Extract the [X, Y] coordinate from the center of the cell holding the provided text.  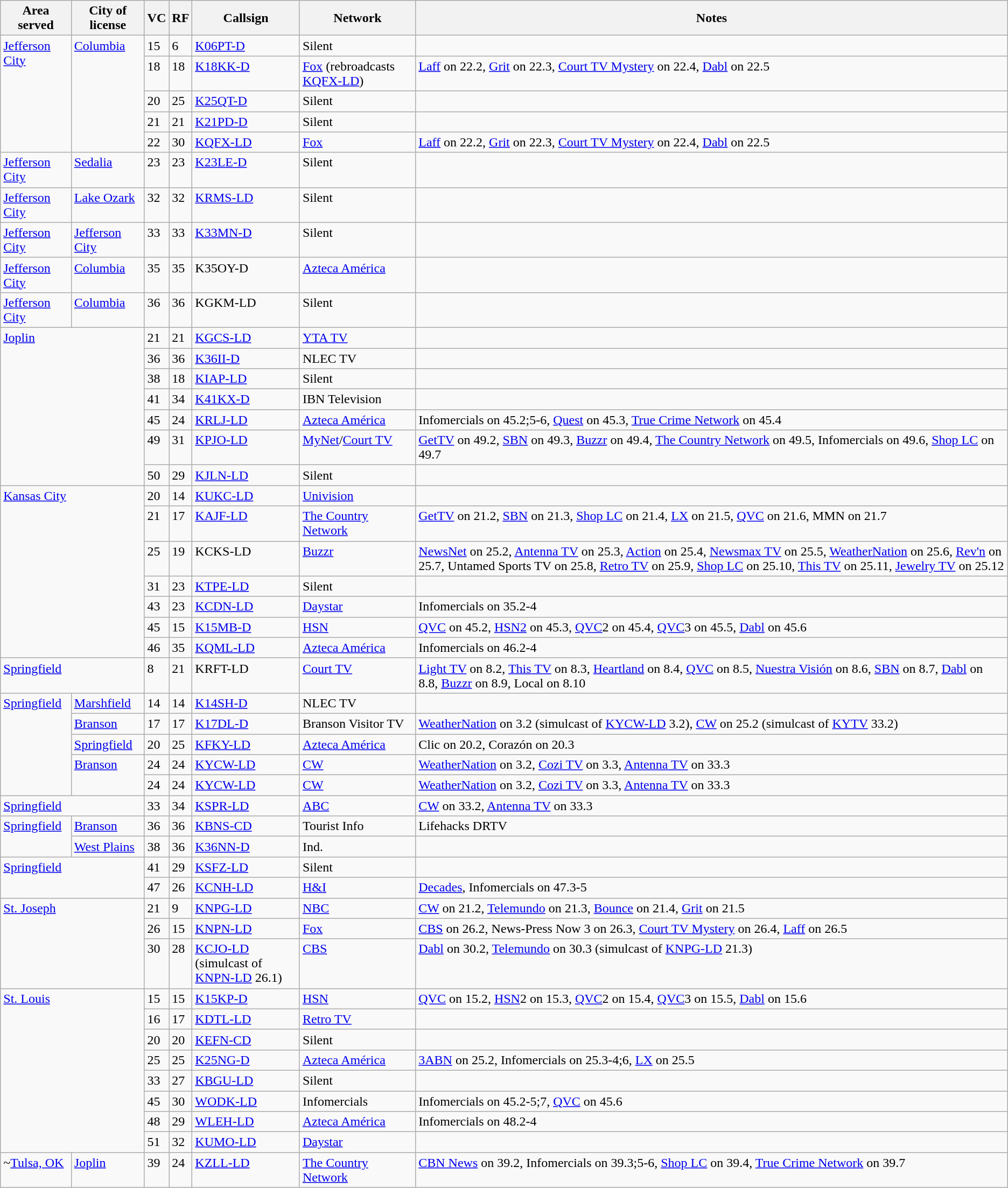
KSFZ-LD [246, 867]
KBGU-LD [246, 1080]
Infomercials on 35.2-4 [712, 607]
K14SH-D [246, 703]
KCDN-LD [246, 607]
KCNH-LD [246, 888]
KAJF-LD [246, 523]
MyNet/Court TV [358, 448]
K23LE-D [246, 170]
27 [181, 1080]
KEFN-CD [246, 1039]
8 [157, 675]
West Plains [108, 847]
Infomercials on 46.2-4 [712, 648]
47 [157, 888]
Notes [712, 18]
KIAP-LD [246, 379]
16 [157, 1019]
St. Joseph [72, 943]
51 [157, 1142]
KRMS-LD [246, 205]
50 [157, 475]
KQFX-LD [246, 142]
Tourist Info [358, 826]
GetTV on 21.2, SBN on 21.3, Shop LC on 21.4, LX on 21.5, QVC on 21.6, MMN on 21.7 [712, 523]
KPJO-LD [246, 448]
22 [157, 142]
K25QT-D [246, 101]
CBN News on 39.2, Infomercials on 39.3;5-6, Shop LC on 39.4, True Crime Network on 39.7 [712, 1170]
NBC [358, 908]
K33MN-D [246, 240]
Area served [36, 18]
Decades, Infomercials on 47.3-5 [712, 888]
RF [181, 18]
Lake Ozark [108, 205]
CW on 21.2, Telemundo on 21.3, Bounce on 21.4, Grit on 21.5 [712, 908]
K15MB-D [246, 627]
K36II-D [246, 358]
CBS on 26.2, News-Press Now 3 on 26.3, Court TV Mystery on 26.4, Laff on 26.5 [712, 929]
Network [358, 18]
H&I [358, 888]
K18KK-D [246, 73]
K25NG-D [246, 1060]
Light TV on 8.2, This TV on 8.3, Heartland on 8.4, QVC on 8.5, Nuestra Visión on 8.6, SBN on 8.7, Dabl on 8.8, Buzzr on 8.9, Local on 8.10 [712, 675]
K06PT-D [246, 46]
43 [157, 607]
Court TV [358, 675]
Callsign [246, 18]
KGCS-LD [246, 338]
QVC on 45.2, HSN2 on 45.3, QVC2 on 45.4, QVC3 on 45.5, Dabl on 45.6 [712, 627]
Infomercials on 48.2-4 [712, 1122]
48 [157, 1122]
IBN Television [358, 399]
Buzzr [358, 559]
ABC [358, 806]
19 [181, 559]
CBS [358, 964]
Branson Visitor TV [358, 723]
KZLL-LD [246, 1170]
K15KP-D [246, 999]
KRLJ-LD [246, 420]
KRFT-LD [246, 675]
Sedalia [108, 170]
Kansas City [72, 572]
St. Louis [72, 1070]
KBNS-CD [246, 826]
Clic on 20.2, Corazón on 20.3 [712, 744]
KCJO-LD(simulcast of KNPN-LD 26.1) [246, 964]
KNPN-LD [246, 929]
Infomercials on 45.2-5;7, QVC on 45.6 [712, 1101]
28 [181, 964]
K35OY-D [246, 275]
WeatherNation on 3.2 (simulcast of KYCW-LD 3.2), CW on 25.2 (simulcast of KYTV 33.2) [712, 723]
46 [157, 648]
Infomercials [358, 1101]
KUKC-LD [246, 496]
Marshfield [108, 703]
K17DL-D [246, 723]
39 [157, 1170]
KSPR-LD [246, 806]
Lifehacks DRTV [712, 826]
WODK-LD [246, 1101]
KQML-LD [246, 648]
Univision [358, 496]
GetTV on 49.2, SBN on 49.3, Buzzr on 49.4, The Country Network on 49.5, Infomercials on 49.6, Shop LC on 49.7 [712, 448]
CW on 33.2, Antenna TV on 33.3 [712, 806]
KUMO-LD [246, 1142]
K41KX-D [246, 399]
3ABN on 25.2, Infomercials on 25.3-4;6, LX on 25.5 [712, 1060]
KCKS-LD [246, 559]
QVC on 15.2, HSN2 on 15.3, QVC2 on 15.4, QVC3 on 15.5, Dabl on 15.6 [712, 999]
KFKY-LD [246, 744]
City of license [108, 18]
KNPG-LD [246, 908]
6 [181, 46]
~Tulsa, OK [36, 1170]
KDTL-LD [246, 1019]
Fox (rebroadcasts KQFX-LD) [358, 73]
VC [157, 18]
KTPE-LD [246, 586]
Retro TV [358, 1019]
49 [157, 448]
Infomercials on 45.2;5-6, Quest on 45.3, True Crime Network on 45.4 [712, 420]
YTA TV [358, 338]
KJLN-LD [246, 475]
Dabl on 30.2, Telemundo on 30.3 (simulcast of KNPG-LD 21.3) [712, 964]
WLEH-LD [246, 1122]
KGKM-LD [246, 310]
Ind. [358, 847]
K21PD-D [246, 122]
K36NN-D [246, 847]
9 [181, 908]
